Find where the given text appears and provide that cell's center as (X, Y) coordinate. 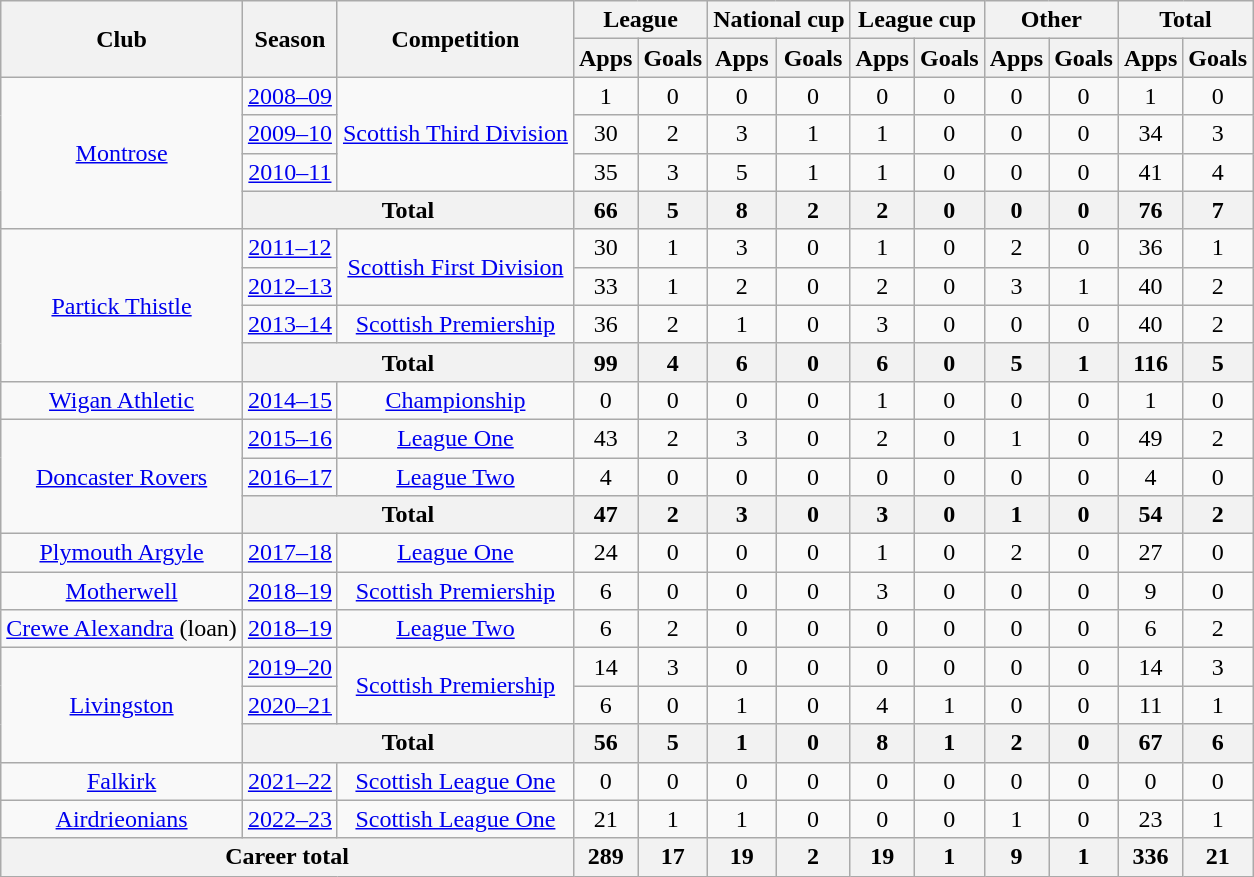
Motherwell (122, 591)
24 (605, 553)
66 (605, 210)
2012–13 (290, 286)
54 (1150, 515)
Club (122, 39)
Montrose (122, 153)
2021–22 (290, 781)
Airdrieonians (122, 819)
Crewe Alexandra (loan) (122, 629)
2020–21 (290, 705)
2010–11 (290, 172)
11 (1150, 705)
Other (1051, 20)
Livingston (122, 705)
2014–15 (290, 400)
336 (1150, 857)
41 (1150, 172)
99 (605, 362)
2011–12 (290, 248)
67 (1150, 743)
Doncaster Rovers (122, 476)
7 (1218, 210)
Competition (455, 39)
Plymouth Argyle (122, 553)
35 (605, 172)
17 (673, 857)
Season (290, 39)
289 (605, 857)
Scottish First Division (455, 267)
2022–23 (290, 819)
Falkirk (122, 781)
Wigan Athletic (122, 400)
43 (605, 438)
Partick Thistle (122, 305)
49 (1150, 438)
Championship (455, 400)
34 (1150, 134)
2013–14 (290, 324)
Career total (288, 857)
23 (1150, 819)
2009–10 (290, 134)
47 (605, 515)
2017–18 (290, 553)
2016–17 (290, 477)
56 (605, 743)
League (640, 20)
76 (1150, 210)
2015–16 (290, 438)
33 (605, 286)
League cup (917, 20)
2019–20 (290, 667)
National cup (779, 20)
2008–09 (290, 96)
116 (1150, 362)
27 (1150, 553)
Scottish Third Division (455, 134)
